Provide the [x, y] coordinate of the cell's center where the given text is located.  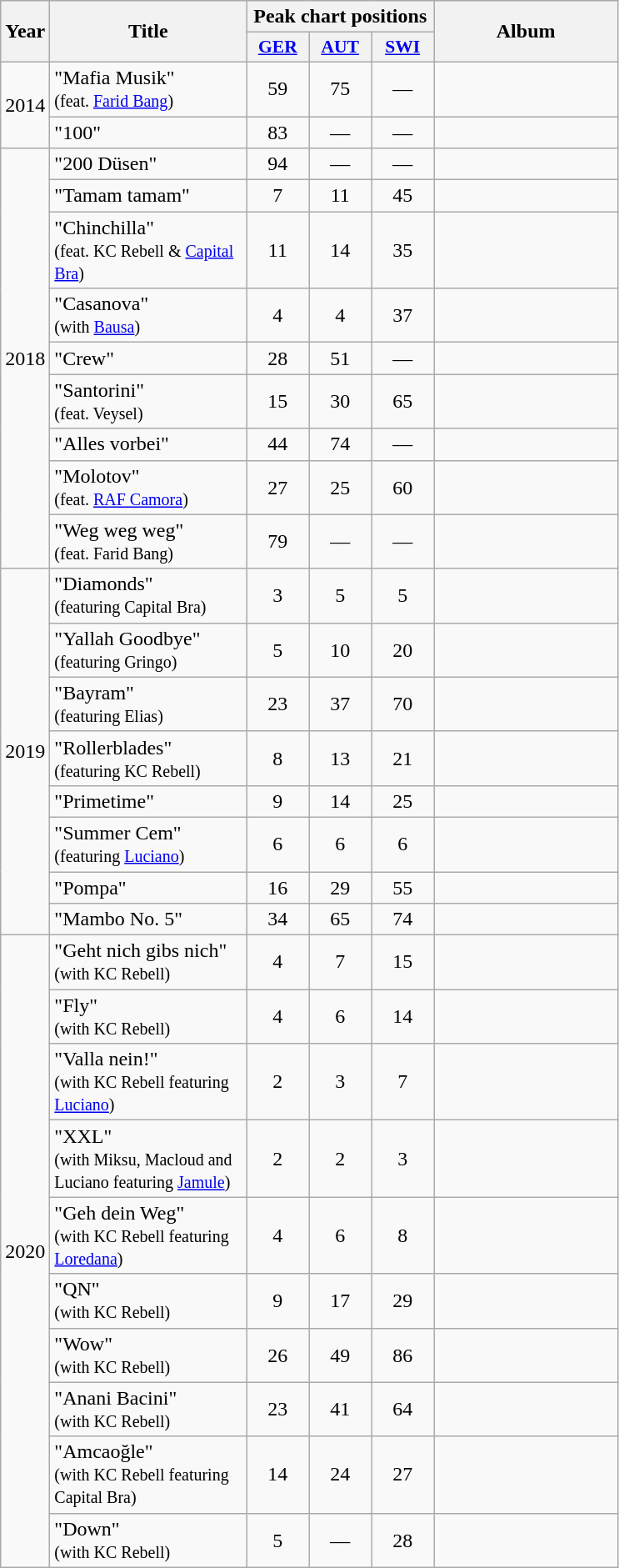
21 [403, 759]
"Chinchilla" (feat. KC Rebell & Capital Bra) [148, 250]
"Rollerblades" (featuring KC Rebell) [148, 759]
Album [527, 32]
45 [403, 196]
"100" [148, 133]
24 [340, 1475]
30 [340, 402]
Peak chart positions [340, 17]
16 [278, 888]
13 [340, 759]
"Geht nich gibs nich" (with KC Rebell) [148, 962]
83 [278, 133]
"Valla nein!" (with KC Rebell featuring Luciano) [148, 1082]
20 [403, 650]
"Crew" [148, 358]
"Alles vorbei" [148, 444]
"Santorini" (feat. Veysel) [148, 402]
"Primetime" [148, 801]
51 [340, 358]
2019 [25, 752]
55 [403, 888]
"Amcaoğle" (with KC Rebell featuring Capital Bra) [148, 1475]
44 [278, 444]
59 [278, 88]
"Tamam tamam" [148, 196]
"Weg weg weg" (feat. Farid Bang) [148, 542]
64 [403, 1409]
"XXL" (with Miksu, Macloud and Luciano featuring Jamule) [148, 1159]
"Molotov" (feat. RAF Camora) [148, 487]
SWI [403, 48]
10 [340, 650]
"Pompa" [148, 888]
"QN" (with KC Rebell) [148, 1300]
"Diamonds" (featuring Capital Bra) [148, 595]
AUT [340, 48]
94 [278, 164]
35 [403, 250]
86 [403, 1355]
"Mafia Musik" (feat. Farid Bang) [148, 88]
49 [340, 1355]
"Mambo No. 5" [148, 919]
26 [278, 1355]
"Wow" (with KC Rebell) [148, 1355]
"Summer Cem" (featuring Luciano) [148, 844]
"Anani Bacini" (with KC Rebell) [148, 1409]
17 [340, 1300]
"Fly" (with KC Rebell) [148, 1017]
"Geh dein Weg" (with KC Rebell featuring Loredana) [148, 1235]
2018 [25, 358]
2014 [25, 105]
2020 [25, 1252]
75 [340, 88]
"Yallah Goodbye" (featuring Gringo) [148, 650]
"Bayram" (featuring Elias) [148, 704]
"Casanova" (with Bausa) [148, 315]
Year [25, 32]
70 [403, 704]
60 [403, 487]
Title [148, 32]
79 [278, 542]
GER [278, 48]
34 [278, 919]
"200 Düsen" [148, 164]
"Down" (with KC Rebell) [148, 1540]
41 [340, 1409]
